Locate the cell with the specified text and output its (x, y) center coordinate. 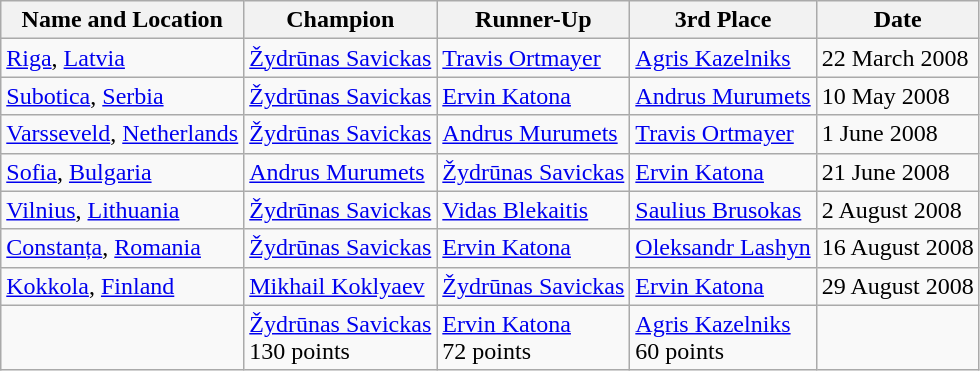
Agris Kazelniks 60 points (723, 338)
16 August 2008 (898, 248)
Vidas Blekaitis (534, 210)
1 June 2008 (898, 134)
Sofia, Bulgaria (122, 172)
Kokkola, Finland (122, 286)
22 March 2008 (898, 58)
2 August 2008 (898, 210)
Varsseveld, Netherlands (122, 134)
Agris Kazelniks (723, 58)
Champion (340, 20)
Name and Location (122, 20)
Ervin Katona 72 points (534, 338)
Subotica, Serbia (122, 96)
Oleksandr Lashyn (723, 248)
Vilnius, Lithuania (122, 210)
10 May 2008 (898, 96)
Runner-Up (534, 20)
29 August 2008 (898, 286)
Saulius Brusokas (723, 210)
3rd Place (723, 20)
Žydrūnas Savickas 130 points (340, 338)
21 June 2008 (898, 172)
Mikhail Koklyaev (340, 286)
Constanța, Romania (122, 248)
Date (898, 20)
Riga, Latvia (122, 58)
